Capture the cell that displays the provided text and extract its (x, y) central coordinate. 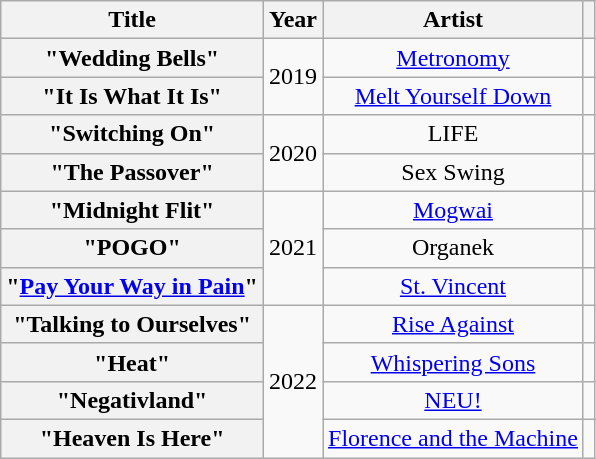
2019 (292, 77)
Title (132, 20)
"The Passover" (132, 172)
NEU! (452, 400)
"POGO" (132, 248)
Sex Swing (452, 172)
Metronomy (452, 58)
2022 (292, 381)
LIFE (452, 134)
Organek (452, 248)
Whispering Sons (452, 362)
Artist (452, 20)
Year (292, 20)
Melt Yourself Down (452, 96)
Rise Against (452, 324)
2021 (292, 248)
"Switching On" (132, 134)
St. Vincent (452, 286)
"Heaven Is Here" (132, 438)
Mogwai (452, 210)
"Negativland" (132, 400)
"Talking to Ourselves" (132, 324)
"It Is What It Is" (132, 96)
"Midnight Flit" (132, 210)
"Heat" (132, 362)
Florence and the Machine (452, 438)
"Wedding Bells" (132, 58)
2020 (292, 153)
"Pay Your Way in Pain" (132, 286)
